Return [X, Y] of the center of cell containing provided text 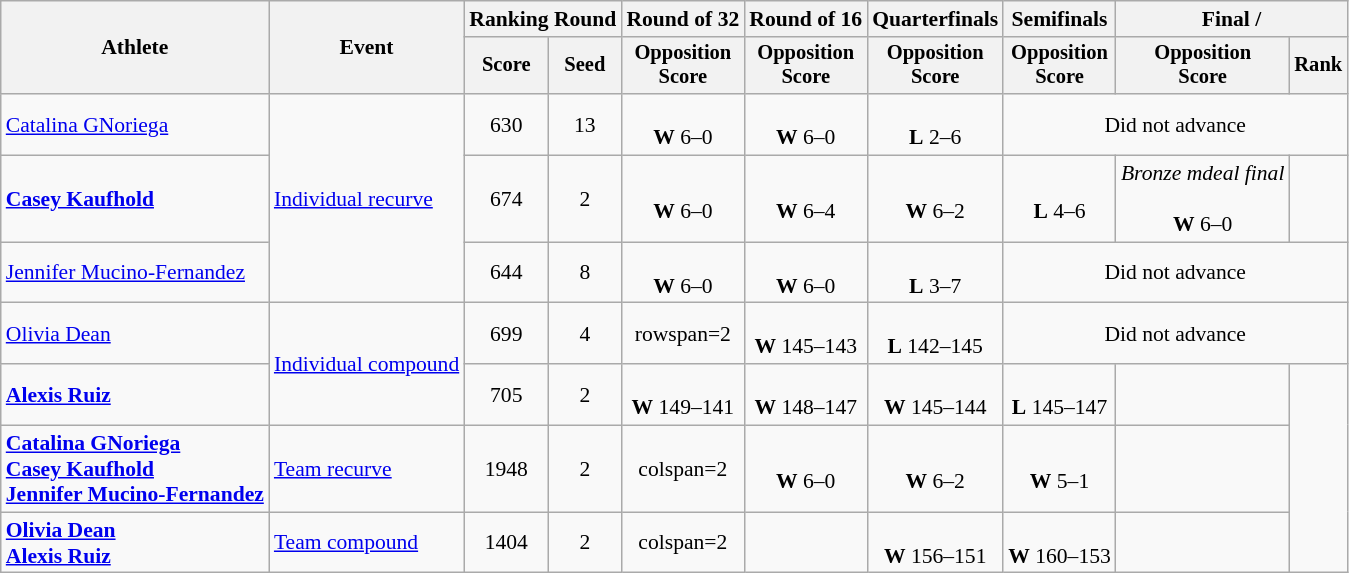
L 145–147 [1060, 394]
Jennifer Mucino-Fernandez [135, 272]
Bronze mdeal finalW 6–0 [1203, 200]
Round of 32 [682, 19]
W 6–4 [806, 200]
Score [506, 66]
W 145–143 [806, 334]
Catalina GNoriega [135, 124]
674 [506, 200]
W 160–153 [1060, 542]
705 [506, 394]
Final / [1232, 19]
Olivia Dean [135, 334]
4 [584, 334]
Seed [584, 66]
Casey Kaufhold [135, 200]
Ranking Round [542, 19]
W 145–144 [935, 394]
Individual compound [366, 364]
L 142–145 [935, 334]
644 [506, 272]
1404 [506, 542]
Event [366, 48]
Olivia DeanAlexis Ruiz [135, 542]
L 2–6 [935, 124]
699 [506, 334]
W 156–151 [935, 542]
Individual recurve [366, 198]
Team recurve [366, 470]
rowspan=2 [682, 334]
Team compound [366, 542]
1948 [506, 470]
630 [506, 124]
Rank [1318, 66]
13 [584, 124]
L 3–7 [935, 272]
Semifinals [1060, 19]
Round of 16 [806, 19]
W 149–141 [682, 394]
8 [584, 272]
Quarterfinals [935, 19]
W 5–1 [1060, 470]
Athlete [135, 48]
Alexis Ruiz [135, 394]
L 4–6 [1060, 200]
W 148–147 [806, 394]
Catalina GNoriegaCasey KaufholdJennifer Mucino-Fernandez [135, 470]
